Capture the cell that displays the provided text and extract its (X, Y) central coordinate. 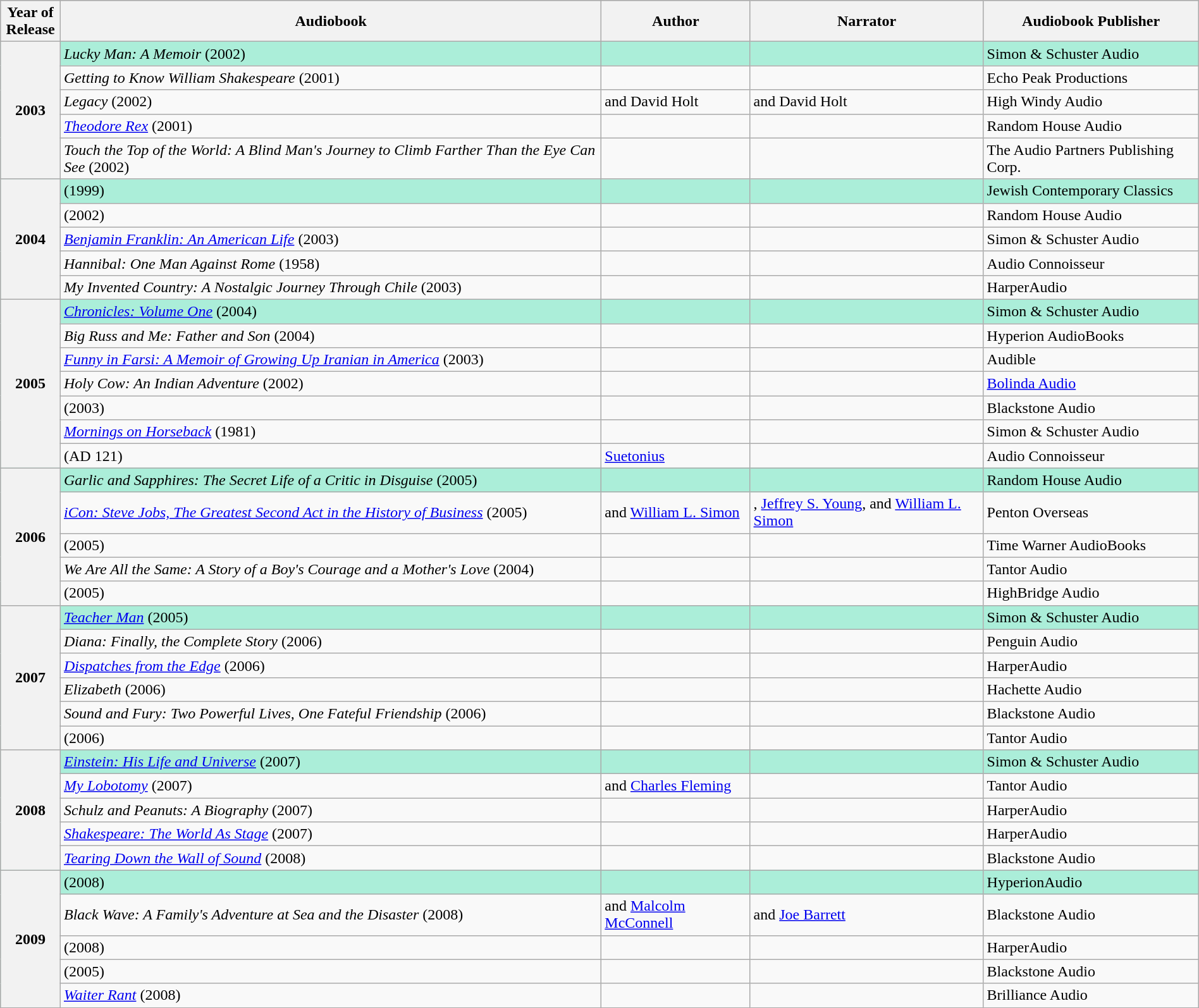
2003 (30, 110)
2004 (30, 239)
Year of Release (30, 22)
Audible (1091, 360)
Black Wave: A Family's Adventure at Sea and the Disaster (2008) (330, 914)
Dispatches from the Edge (2006) (330, 665)
2007 (30, 677)
HyperionAudio (1091, 882)
Lucky Man: A Memoir (2002) (330, 54)
Chronicles: Volume One (2004) (330, 311)
Narrator (866, 22)
(2006) (330, 738)
and Joe Barrett (866, 914)
(1999) (330, 191)
Teacher Man (2005) (330, 617)
Elizabeth (2006) (330, 689)
(2003) (330, 408)
Einstein: His Life and Universe (2007) (330, 762)
Author (675, 22)
Schulz and Peanuts: A Biography (2007) (330, 810)
and Charles Fleming (675, 786)
Echo Peak Productions (1091, 78)
2006 (30, 536)
Hachette Audio (1091, 689)
Shakespeare: The World As Stage (2007) (330, 834)
2008 (30, 810)
2009 (30, 938)
Bolinda Audio (1091, 384)
Audiobook Publisher (1091, 22)
We Are All the Same: A Story of a Boy's Courage and a Mother's Love (2004) (330, 569)
Touch the Top of the World: A Blind Man's Journey to Climb Farther Than the Eye Can See (2002) (330, 158)
Big Russ and Me: Father and Son (2004) (330, 336)
Legacy (2002) (330, 102)
Getting to Know William Shakespeare (2001) (330, 78)
Audiobook (330, 22)
High Windy Audio (1091, 102)
Jewish Contemporary Classics (1091, 191)
Garlic and Sapphires: The Secret Life of a Critic in Disguise (2005) (330, 480)
Diana: Finally, the Complete Story (2006) (330, 641)
, Jeffrey S. Young, and William L. Simon (866, 512)
My Lobotomy (2007) (330, 786)
2005 (30, 383)
HighBridge Audio (1091, 593)
(2002) (330, 215)
Waiter Rant (2008) (330, 995)
Mornings on Horseback (1981) (330, 432)
(AD 121) (330, 456)
Time Warner AudioBooks (1091, 545)
Sound and Fury: Two Powerful Lives, One Fateful Friendship (2006) (330, 713)
My Invented Country: A Nostalgic Journey Through Chile (2003) (330, 287)
Penguin Audio (1091, 641)
iCon: Steve Jobs, The Greatest Second Act in the History of Business (2005) (330, 512)
Suetonius (675, 456)
Brilliance Audio (1091, 995)
and Malcolm McConnell (675, 914)
Penton Overseas (1091, 512)
Benjamin Franklin: An American Life (2003) (330, 239)
Holy Cow: An Indian Adventure (2002) (330, 384)
Theodore Rex (2001) (330, 126)
The Audio Partners Publishing Corp. (1091, 158)
Hyperion AudioBooks (1091, 336)
Tearing Down the Wall of Sound (2008) (330, 858)
Hannibal: One Man Against Rome (1958) (330, 263)
Funny in Farsi: A Memoir of Growing Up Iranian in America (2003) (330, 360)
and William L. Simon (675, 512)
